Scan for the cell matching the given text and deliver its [x, y] coordinate at center. 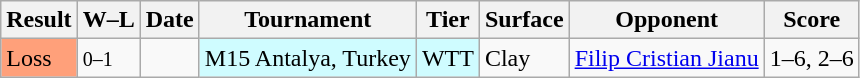
Clay [524, 58]
WTT [448, 58]
Result [39, 20]
Opponent [666, 20]
M15 Antalya, Turkey [308, 58]
Tournament [308, 20]
Tier [448, 20]
1–6, 2–6 [812, 58]
Score [812, 20]
0–1 [108, 58]
Date [170, 20]
Loss [39, 58]
Surface [524, 20]
W–L [108, 20]
Filip Cristian Jianu [666, 58]
